Output the (X, Y) coordinate of the center of the cell containing the given text.  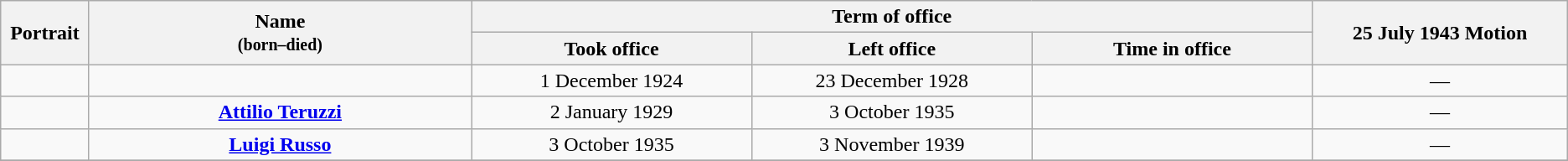
Name(born–died) (280, 33)
Time in office (1173, 49)
1 December 1924 (611, 80)
25 July 1943 Motion (1440, 33)
Luigi Russo (280, 144)
23 December 1928 (891, 80)
Term of office (892, 17)
Portrait (45, 33)
2 January 1929 (611, 112)
Attilio Teruzzi (280, 112)
3 November 1939 (891, 144)
Took office (611, 49)
Left office (891, 49)
